From the cell containing the given text, extract its center point as [x, y] coordinate. 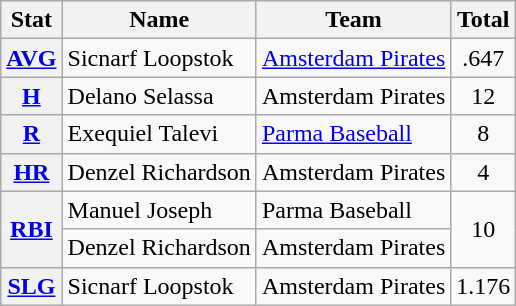
Exequiel Talevi [159, 134]
H [32, 96]
SLG [32, 286]
1.176 [484, 286]
Delano Selassa [159, 96]
Manuel Joseph [159, 210]
Name [159, 20]
4 [484, 172]
RBI [32, 229]
Team [353, 20]
12 [484, 96]
8 [484, 134]
Total [484, 20]
HR [32, 172]
Stat [32, 20]
10 [484, 229]
.647 [484, 58]
R [32, 134]
AVG [32, 58]
